Scan for the cell matching the given text and deliver its [x, y] coordinate at center. 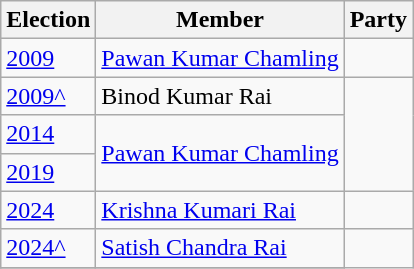
Party [378, 20]
2019 [48, 172]
Election [48, 20]
Krishna Kumari Rai [220, 210]
2014 [48, 134]
2024 [48, 210]
Binod Kumar Rai [220, 96]
2009 [48, 58]
2009^ [48, 96]
Member [220, 20]
Satish Chandra Rai [220, 248]
2024^ [48, 248]
